Pinpoint the cell where the given text exists, returning its [x, y] midpoint coordinate. 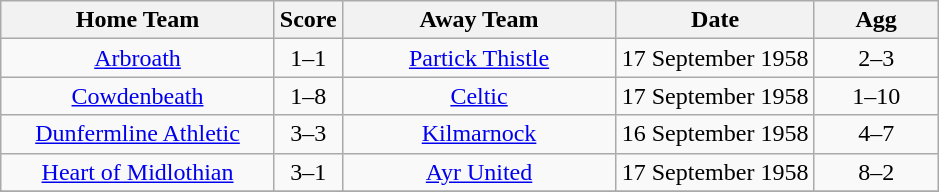
Agg [876, 20]
Ayr United [479, 172]
Celtic [479, 96]
3–1 [308, 172]
1–8 [308, 96]
3–3 [308, 134]
Away Team [479, 20]
Date [716, 20]
16 September 1958 [716, 134]
Kilmarnock [479, 134]
1–10 [876, 96]
Heart of Midlothian [138, 172]
Partick Thistle [479, 58]
1–1 [308, 58]
Cowdenbeath [138, 96]
8–2 [876, 172]
4–7 [876, 134]
2–3 [876, 58]
Arbroath [138, 58]
Score [308, 20]
Home Team [138, 20]
Dunfermline Athletic [138, 134]
